Return the (X, Y) coordinate for the center point of the cell that contains the specified text.  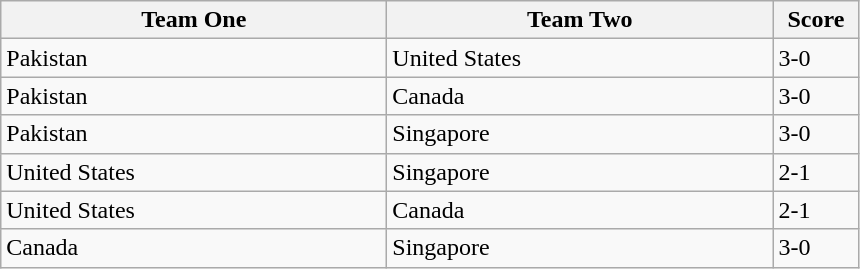
Team One (194, 20)
Score (816, 20)
Team Two (580, 20)
